Identify which cell holds the provided text, then report its (X, Y) central coordinate. 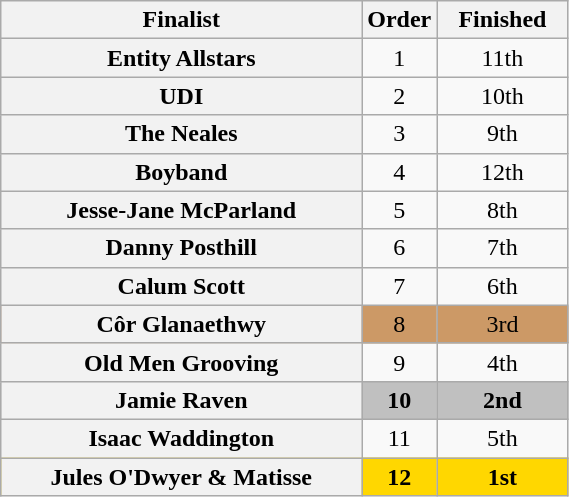
6 (400, 248)
3rd (502, 324)
7 (400, 286)
9th (502, 134)
3 (400, 134)
Order (400, 20)
4th (502, 362)
5 (400, 210)
8th (502, 210)
Old Men Grooving (182, 362)
5th (502, 438)
Boyband (182, 172)
Côr Glanaethwy (182, 324)
6th (502, 286)
Calum Scott (182, 286)
10 (400, 400)
1 (400, 58)
Entity Allstars (182, 58)
8 (400, 324)
Finished (502, 20)
Danny Posthill (182, 248)
9 (400, 362)
11 (400, 438)
UDI (182, 96)
Finalist (182, 20)
Jamie Raven (182, 400)
1st (502, 477)
2 (400, 96)
4 (400, 172)
The Neales (182, 134)
Jules O'Dwyer & Matisse (182, 477)
7th (502, 248)
2nd (502, 400)
11th (502, 58)
Isaac Waddington (182, 438)
12 (400, 477)
10th (502, 96)
12th (502, 172)
Jesse-Jane McParland (182, 210)
